Find where the given text appears and provide that cell's center as (x, y) coordinate. 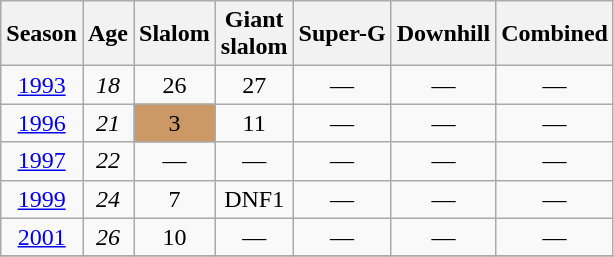
11 (254, 123)
21 (108, 123)
Super-G (342, 34)
Age (108, 34)
7 (175, 199)
Downhill (443, 34)
27 (254, 85)
1993 (42, 85)
2001 (42, 237)
24 (108, 199)
Giantslalom (254, 34)
1997 (42, 161)
Season (42, 34)
18 (108, 85)
1996 (42, 123)
1999 (42, 199)
10 (175, 237)
DNF1 (254, 199)
3 (175, 123)
Slalom (175, 34)
22 (108, 161)
Combined (555, 34)
